Detect which cell encompasses the target text, then output its [X, Y] center coordinate. 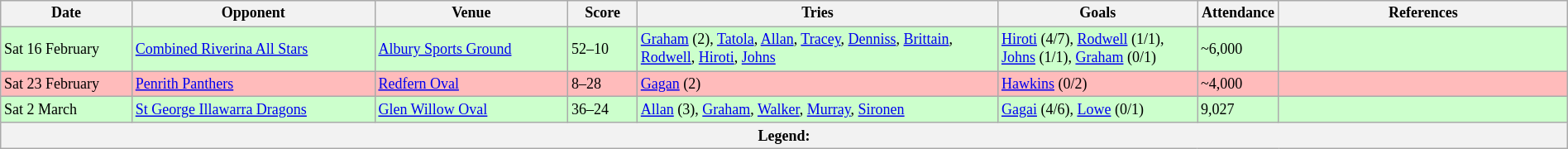
References [1422, 13]
52–10 [603, 49]
Gagan (2) [817, 84]
Hawkins (0/2) [1098, 84]
Tries [817, 13]
Graham (2), Tatola, Allan, Tracey, Denniss, Brittain, Rodwell, Hiroti, Johns [817, 49]
Hiroti (4/7), Rodwell (1/1),Johns (1/1), Graham (0/1) [1098, 49]
Attendance [1239, 13]
8–28 [603, 84]
Score [603, 13]
Albury Sports Ground [471, 49]
Penrith Panthers [253, 84]
St George Illawarra Dragons [253, 109]
Goals [1098, 13]
Redfern Oval [471, 84]
Sat 23 February [66, 84]
Allan (3), Graham, Walker, Murray, Sironen [817, 109]
Glen Willow Oval [471, 109]
Gagai (4/6), Lowe (0/1) [1098, 109]
~6,000 [1239, 49]
Opponent [253, 13]
Sat 2 March [66, 109]
Sat 16 February [66, 49]
9,027 [1239, 109]
Combined Riverina All Stars [253, 49]
Legend: [784, 136]
Venue [471, 13]
~4,000 [1239, 84]
Date [66, 13]
36–24 [603, 109]
